Pinpoint the cell where the given text exists, returning its (x, y) midpoint coordinate. 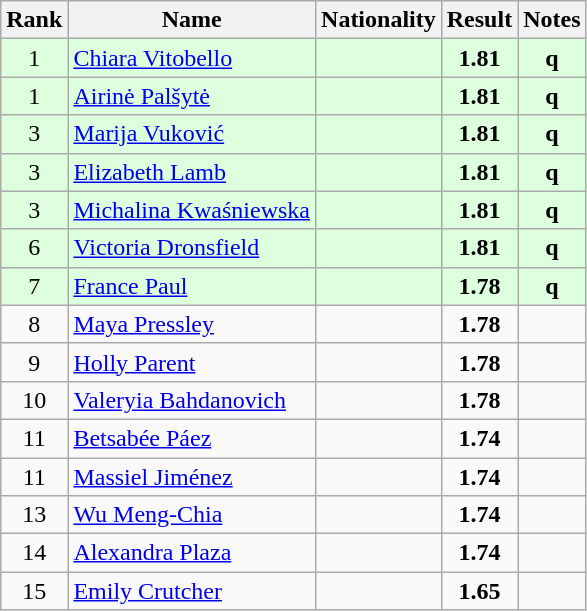
Emily Crutcher (192, 591)
Elizabeth Lamb (192, 172)
Massiel Jiménez (192, 477)
7 (34, 286)
Holly Parent (192, 362)
Maya Pressley (192, 324)
Valeryia Bahdanovich (192, 400)
Name (192, 20)
10 (34, 400)
Chiara Vitobello (192, 58)
Notes (552, 20)
15 (34, 591)
9 (34, 362)
Result (479, 20)
Betsabée Páez (192, 438)
Rank (34, 20)
8 (34, 324)
France Paul (192, 286)
Alexandra Plaza (192, 553)
6 (34, 248)
Marija Vuković (192, 134)
1.65 (479, 591)
13 (34, 515)
Wu Meng-Chia (192, 515)
Nationality (379, 20)
Airinė Palšytė (192, 96)
Victoria Dronsfield (192, 248)
14 (34, 553)
Michalina Kwaśniewska (192, 210)
